Determine the (x, y) coordinate at the center of the cell enclosing the given text.  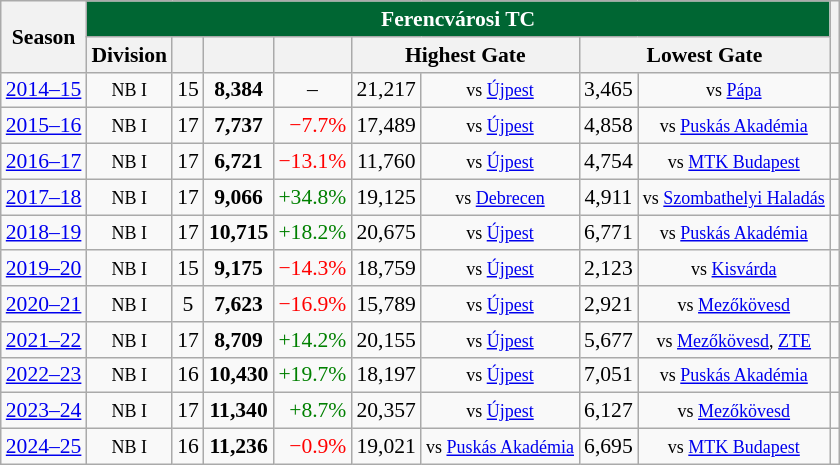
Lowest Gate (704, 55)
2016–17 (44, 162)
vs Mezőkövesd, ZTE (734, 340)
18,759 (386, 269)
11,236 (238, 447)
6,127 (608, 411)
Division (129, 55)
10,430 (238, 375)
7,623 (238, 304)
−14.3% (312, 269)
2,123 (608, 269)
4,754 (608, 162)
11,760 (386, 162)
19,021 (386, 447)
7,737 (238, 126)
−13.1% (312, 162)
Ferencvárosi TC (458, 19)
6,721 (238, 162)
6,771 (608, 233)
2023–24 (44, 411)
2019–20 (44, 269)
−16.9% (312, 304)
Highest Gate (465, 55)
2015–16 (44, 126)
vs Kisvárda (734, 269)
2021–22 (44, 340)
4,911 (608, 197)
2,921 (608, 304)
6,695 (608, 447)
2018–19 (44, 233)
5,677 (608, 340)
20,155 (386, 340)
– (312, 90)
2020–21 (44, 304)
11,340 (238, 411)
+34.8% (312, 197)
2024–25 (44, 447)
19,125 (386, 197)
20,357 (386, 411)
20,675 (386, 233)
3,465 (608, 90)
vs Debrecen (500, 197)
−0.9% (312, 447)
+19.7% (312, 375)
vs Pápa (734, 90)
4,858 (608, 126)
10,715 (238, 233)
8,709 (238, 340)
5 (188, 304)
18,197 (386, 375)
9,175 (238, 269)
21,217 (386, 90)
+8.7% (312, 411)
−7.7% (312, 126)
15,789 (386, 304)
9,066 (238, 197)
+14.2% (312, 340)
17,489 (386, 126)
8,384 (238, 90)
vs Szombathelyi Haladás (734, 197)
Season (44, 36)
2022–23 (44, 375)
2017–18 (44, 197)
2014–15 (44, 90)
7,051 (608, 375)
+18.2% (312, 233)
